Determine the (X, Y) coordinate at the center of the cell enclosing the given text.  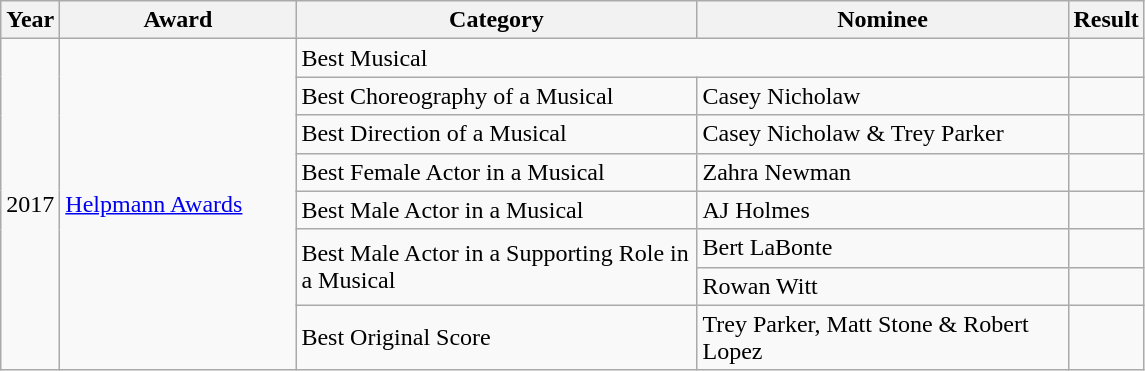
Best Original Score (496, 338)
Category (496, 20)
Result (1106, 20)
Best Direction of a Musical (496, 134)
Zahra Newman (882, 172)
Trey Parker, Matt Stone & Robert Lopez (882, 338)
Helpmann Awards (178, 205)
2017 (30, 205)
Best Musical (682, 58)
Nominee (882, 20)
Best Choreography of a Musical (496, 96)
Award (178, 20)
Casey Nicholaw & Trey Parker (882, 134)
Rowan Witt (882, 286)
Best Male Actor in a Musical (496, 210)
AJ Holmes (882, 210)
Best Male Actor in a Supporting Role in a Musical (496, 267)
Casey Nicholaw (882, 96)
Best Female Actor in a Musical (496, 172)
Year (30, 20)
Bert LaBonte (882, 248)
